Provide the [X, Y] coordinate of the cell's center where the given text is located.  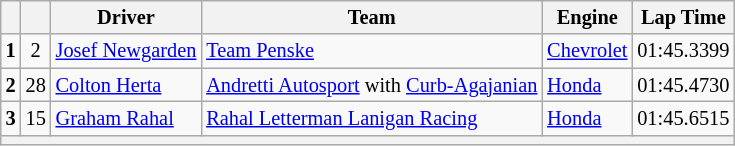
01:45.4730 [683, 85]
28 [36, 85]
15 [36, 118]
Chevrolet [587, 51]
Lap Time [683, 17]
Engine [587, 17]
Josef Newgarden [126, 51]
Driver [126, 17]
Team Penske [372, 51]
Graham Rahal [126, 118]
3 [11, 118]
Team [372, 17]
Rahal Letterman Lanigan Racing [372, 118]
Colton Herta [126, 85]
01:45.6515 [683, 118]
01:45.3399 [683, 51]
Andretti Autosport with Curb-Agajanian [372, 85]
1 [11, 51]
